Detect which cell encompasses the target text, then output its [X, Y] center coordinate. 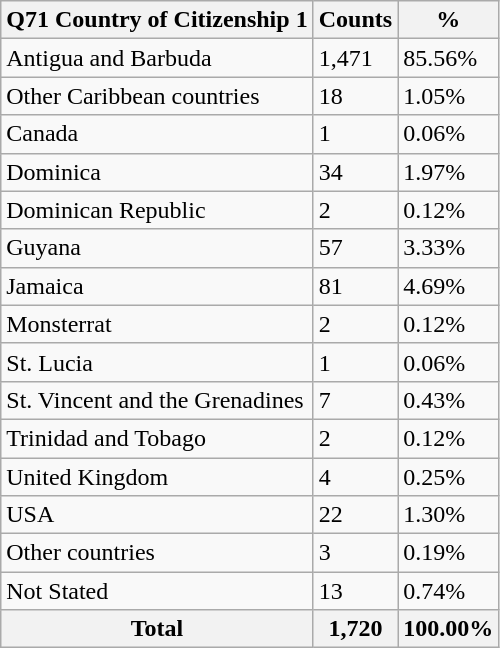
18 [355, 96]
Trinidad and Tobago [157, 438]
1,471 [355, 58]
1.30% [448, 515]
Q71 Country of Citizenship 1 [157, 20]
22 [355, 515]
1,720 [355, 629]
Canada [157, 134]
1.97% [448, 172]
4.69% [448, 286]
0.25% [448, 477]
57 [355, 248]
Other countries [157, 553]
Dominica [157, 172]
0.74% [448, 591]
85.56% [448, 58]
Not Stated [157, 591]
St. Lucia [157, 362]
Total [157, 629]
Antigua and Barbuda [157, 58]
USA [157, 515]
Dominican Republic [157, 210]
Jamaica [157, 286]
United Kingdom [157, 477]
7 [355, 400]
4 [355, 477]
0.19% [448, 553]
St. Vincent and the Grenadines [157, 400]
1.05% [448, 96]
3.33% [448, 248]
Guyana [157, 248]
81 [355, 286]
3 [355, 553]
Monsterrat [157, 324]
Other Caribbean countries [157, 96]
% [448, 20]
Counts [355, 20]
34 [355, 172]
13 [355, 591]
0.43% [448, 400]
100.00% [448, 629]
